Provide the (x, y) coordinate of the cell's center where the given text is located.  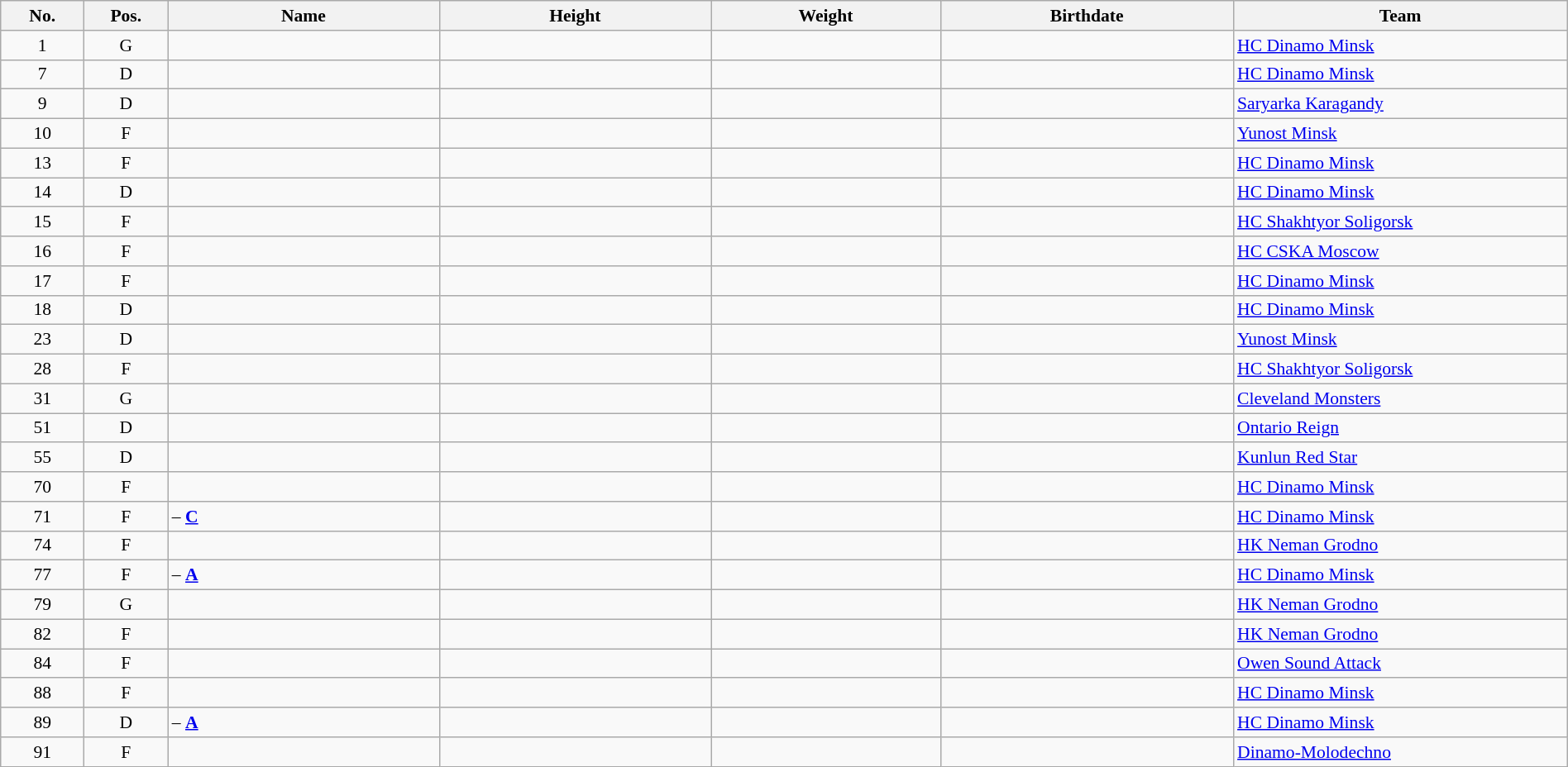
– C (304, 517)
17 (43, 281)
74 (43, 545)
Pos. (126, 16)
91 (43, 752)
79 (43, 605)
7 (43, 74)
Kunlun Red Star (1400, 458)
82 (43, 634)
88 (43, 693)
Dinamo-Molodechno (1400, 752)
Weight (826, 16)
Owen Sound Attack (1400, 664)
15 (43, 222)
Name (304, 16)
Ontario Reign (1400, 428)
Saryarka Karagandy (1400, 104)
51 (43, 428)
89 (43, 722)
77 (43, 575)
14 (43, 193)
18 (43, 310)
16 (43, 251)
55 (43, 458)
84 (43, 664)
Team (1400, 16)
No. (43, 16)
13 (43, 163)
10 (43, 134)
9 (43, 104)
1 (43, 45)
23 (43, 340)
HC CSKA Moscow (1400, 251)
Height (575, 16)
Cleveland Monsters (1400, 398)
70 (43, 487)
71 (43, 517)
Birthdate (1087, 16)
31 (43, 398)
28 (43, 369)
